Determine the [X, Y] coordinate at the center of the cell enclosing the given text.  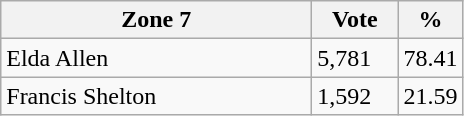
Vote [355, 20]
78.41 [430, 58]
5,781 [355, 58]
% [430, 20]
1,592 [355, 96]
21.59 [430, 96]
Francis Shelton [156, 96]
Zone 7 [156, 20]
Elda Allen [156, 58]
